Return (X, Y) of the center of cell containing provided text 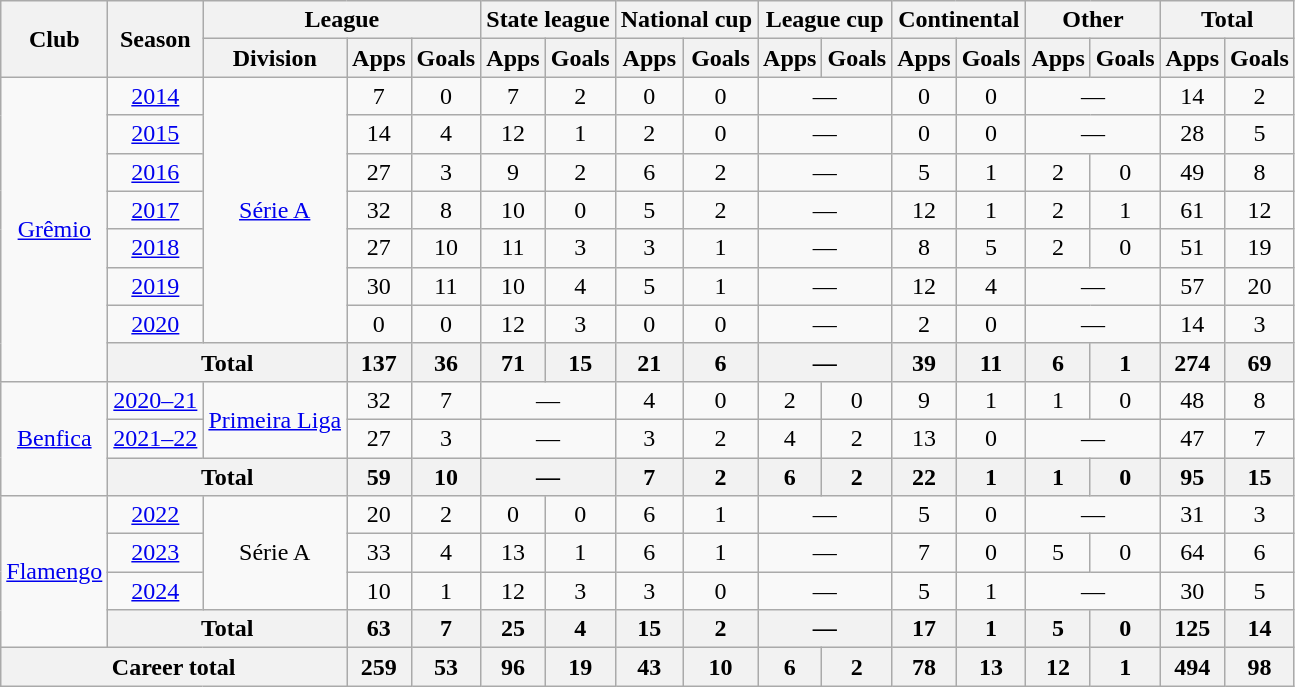
31 (1192, 515)
2018 (156, 248)
Continental (959, 20)
2020 (156, 324)
2014 (156, 96)
17 (924, 629)
69 (1260, 362)
78 (924, 667)
51 (1192, 248)
National cup (686, 20)
2021–22 (156, 438)
28 (1192, 134)
2017 (156, 210)
Flamengo (54, 572)
61 (1192, 210)
25 (513, 629)
Benfica (54, 438)
98 (1260, 667)
2019 (156, 286)
Season (156, 39)
League (342, 20)
Division (275, 58)
36 (446, 362)
League cup (825, 20)
96 (513, 667)
2016 (156, 172)
53 (446, 667)
49 (1192, 172)
137 (379, 362)
Grêmio (54, 229)
47 (1192, 438)
71 (513, 362)
2022 (156, 515)
95 (1192, 477)
33 (379, 553)
2015 (156, 134)
2023 (156, 553)
2020–21 (156, 400)
Other (1093, 20)
Career total (174, 667)
259 (379, 667)
125 (1192, 629)
2024 (156, 591)
39 (924, 362)
Club (54, 39)
59 (379, 477)
48 (1192, 400)
63 (379, 629)
64 (1192, 553)
21 (649, 362)
Primeira Liga (275, 419)
22 (924, 477)
43 (649, 667)
57 (1192, 286)
494 (1192, 667)
274 (1192, 362)
State league (548, 20)
